Detect which cell encompasses the target text, then output its (x, y) center coordinate. 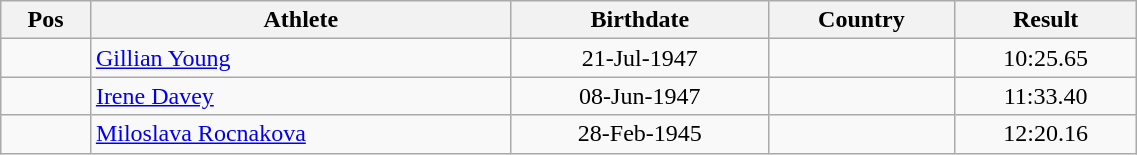
Irene Davey (300, 96)
08-Jun-1947 (640, 96)
Athlete (300, 20)
Miloslava Rocnakova (300, 134)
Gillian Young (300, 58)
11:33.40 (1045, 96)
Result (1045, 20)
Country (861, 20)
28-Feb-1945 (640, 134)
Birthdate (640, 20)
21-Jul-1947 (640, 58)
12:20.16 (1045, 134)
10:25.65 (1045, 58)
Pos (46, 20)
